Pinpoint the cell where the given text exists, returning its (x, y) midpoint coordinate. 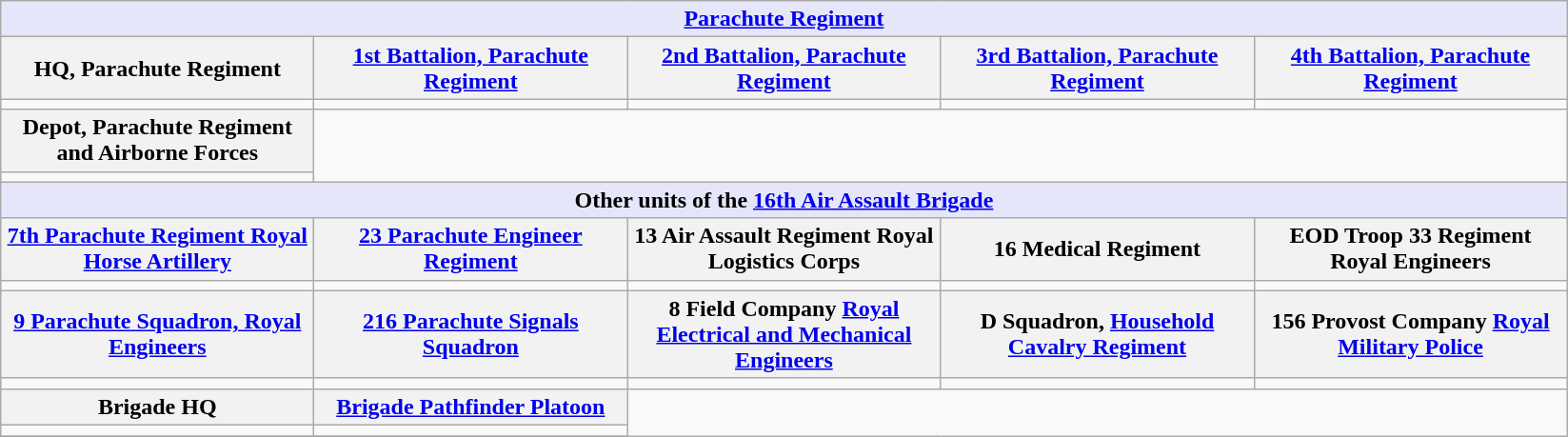
D Squadron, Household Cavalry Regiment (1097, 334)
Parachute Regiment (784, 19)
156 Provost Company Royal Military Police (1411, 334)
7th Parachute Regiment Royal Horse Artillery (158, 249)
HQ, Parachute Regiment (158, 69)
8 Field Company Royal Electrical and Mechanical Engineers (784, 334)
4th Battalion, Parachute Regiment (1411, 69)
23 Parachute Engineer Regiment (470, 249)
13 Air Assault Regiment Royal Logistics Corps (784, 249)
Depot, Parachute Regiment and Airborne Forces (158, 141)
Other units of the 16th Air Assault Brigade (784, 200)
216 Parachute Signals Squadron (470, 334)
16 Medical Regiment (1097, 249)
EOD Troop 33 Regiment Royal Engineers (1411, 249)
2nd Battalion, Parachute Regiment (784, 69)
Brigade Pathfinder Platoon (470, 407)
3rd Battalion, Parachute Regiment (1097, 69)
9 Parachute Squadron, Royal Engineers (158, 334)
1st Battalion, Parachute Regiment (470, 69)
Brigade HQ (158, 407)
